Search for the cell housing the specified text and yield its [x, y] center coordinate. 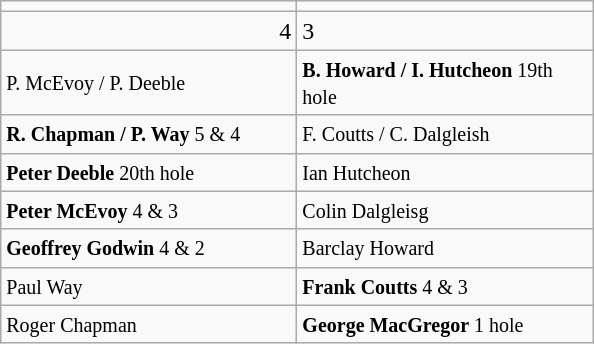
George MacGregor 1 hole [445, 324]
4 [149, 31]
Colin Dalgleisg [445, 210]
B. Howard / I. Hutcheon 19th hole [445, 82]
Paul Way [149, 286]
P. McEvoy / P. Deeble [149, 82]
Barclay Howard [445, 248]
R. Chapman / P. Way 5 & 4 [149, 134]
Peter McEvoy 4 & 3 [149, 210]
3 [445, 31]
Geoffrey Godwin 4 & 2 [149, 248]
Peter Deeble 20th hole [149, 172]
Frank Coutts 4 & 3 [445, 286]
Roger Chapman [149, 324]
F. Coutts / C. Dalgleish [445, 134]
Ian Hutcheon [445, 172]
